Capture the cell that displays the provided text and extract its (x, y) central coordinate. 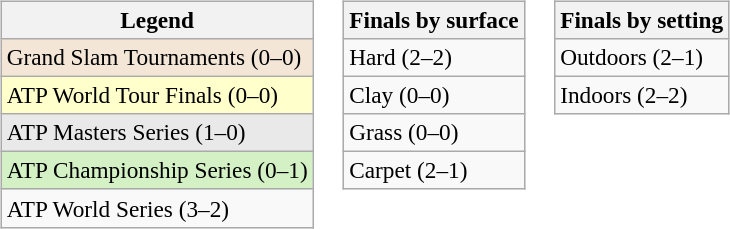
Legend (157, 20)
Carpet (2–1) (434, 171)
ATP Masters Series (1–0) (157, 133)
Indoors (2–2) (642, 95)
Grand Slam Tournaments (0–0) (157, 57)
Finals by surface (434, 20)
Outdoors (2–1) (642, 57)
Clay (0–0) (434, 95)
Finals by setting (642, 20)
Grass (0–0) (434, 133)
ATP Championship Series (0–1) (157, 171)
ATP World Tour Finals (0–0) (157, 95)
ATP World Series (3–2) (157, 208)
Hard (2–2) (434, 57)
